Search for the cell housing the specified text and yield its [X, Y] center coordinate. 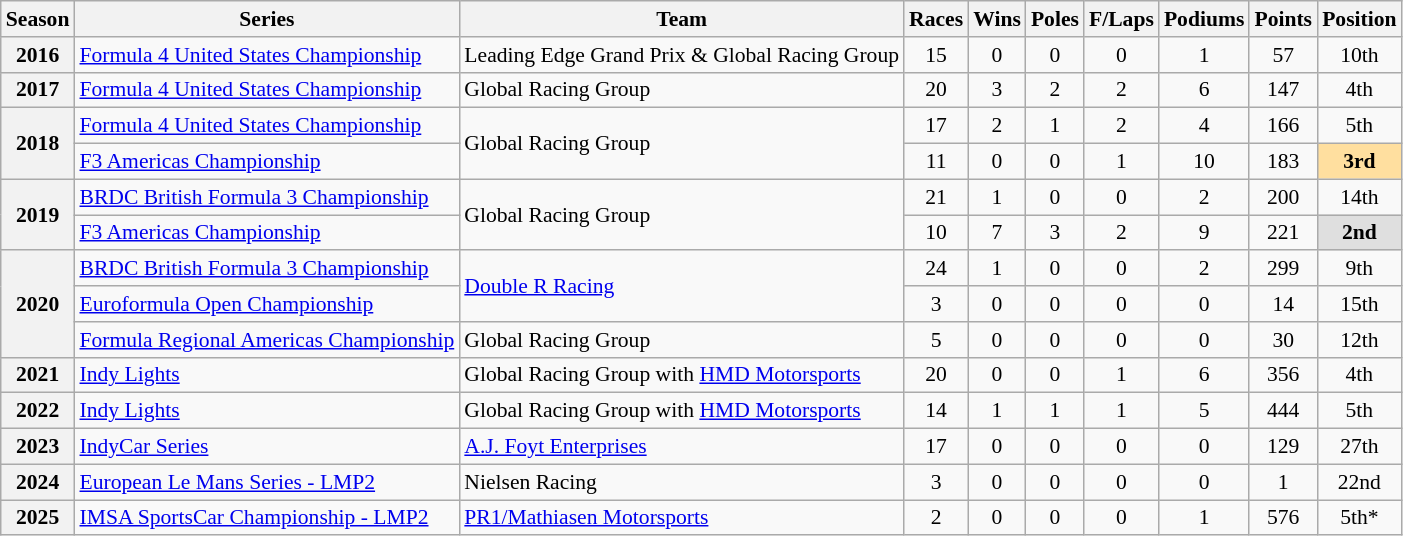
2023 [38, 447]
129 [1283, 447]
2019 [38, 214]
221 [1283, 233]
444 [1283, 411]
576 [1283, 518]
European Le Mans Series - LMP2 [266, 482]
2016 [38, 55]
3rd [1359, 162]
Series [266, 19]
21 [936, 197]
IndyCar Series [266, 447]
200 [1283, 197]
2017 [38, 90]
14th [1359, 197]
Season [38, 19]
Points [1283, 19]
Double R Racing [682, 286]
PR1/Mathiasen Motorsports [682, 518]
22nd [1359, 482]
9 [1204, 233]
4 [1204, 126]
Leading Edge Grand Prix & Global Racing Group [682, 55]
30 [1283, 340]
15 [936, 55]
2022 [38, 411]
7 [997, 233]
Races [936, 19]
Formula Regional Americas Championship [266, 340]
11 [936, 162]
2nd [1359, 233]
Podiums [1204, 19]
Euroformula Open Championship [266, 304]
299 [1283, 269]
147 [1283, 90]
IMSA SportsCar Championship - LMP2 [266, 518]
356 [1283, 375]
12th [1359, 340]
24 [936, 269]
10th [1359, 55]
Position [1359, 19]
9th [1359, 269]
2025 [38, 518]
2024 [38, 482]
F/Laps [1122, 19]
15th [1359, 304]
Nielsen Racing [682, 482]
183 [1283, 162]
57 [1283, 55]
166 [1283, 126]
2020 [38, 304]
2021 [38, 375]
A.J. Foyt Enterprises [682, 447]
Poles [1055, 19]
Team [682, 19]
2018 [38, 144]
Wins [997, 19]
27th [1359, 447]
5th* [1359, 518]
